Capture the cell that displays the provided text and extract its (x, y) central coordinate. 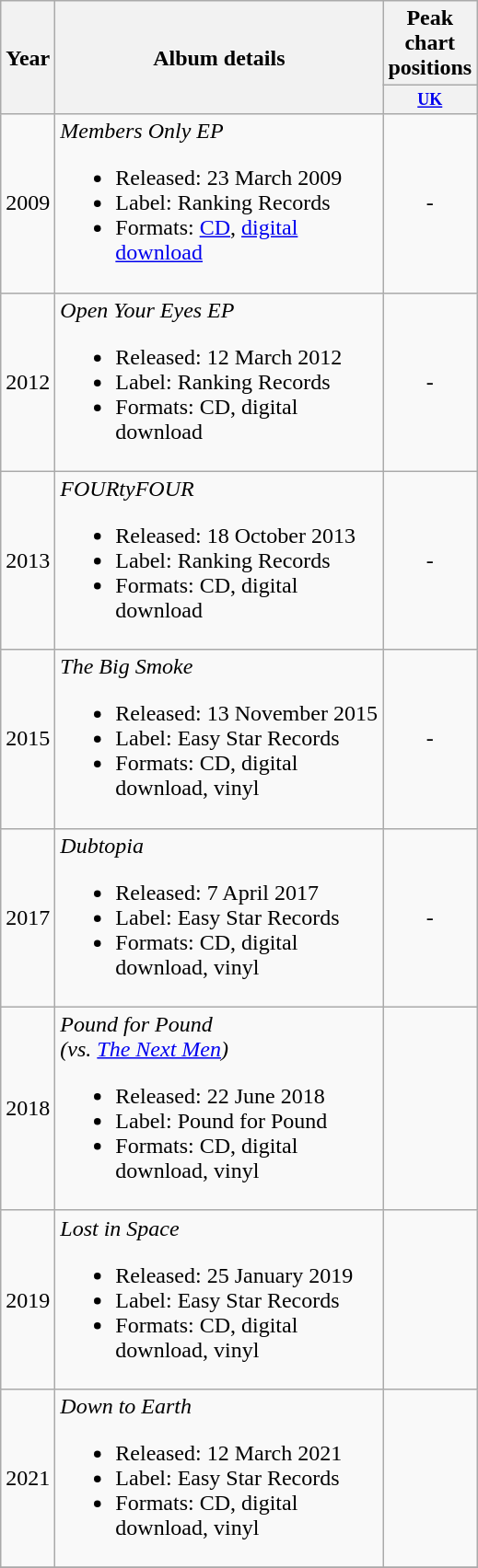
Pound for Pound(vs. The Next Men)Released: 22 June 2018 Label: Pound for PoundFormats: CD, digital download, vinyl (219, 1108)
2018 (28, 1108)
2015 (28, 739)
Members Only EPReleased: 23 March 2009Label: Ranking RecordsFormats: CD, digital download (219, 203)
UK (430, 99)
Year (28, 57)
Down to EarthReleased: 12 March 2021Label: Easy Star RecordsFormats: CD, digital download, vinyl (219, 1478)
FOURtyFOURReleased: 18 October 2013Label: Ranking RecordsFormats: CD, digital download (219, 560)
Lost in SpaceReleased: 25 January 2019 Label: Easy Star RecordsFormats: CD, digital download, vinyl (219, 1299)
2013 (28, 560)
2019 (28, 1299)
2021 (28, 1478)
The Big SmokeReleased: 13 November 2015Label: Easy Star RecordsFormats: CD, digital download, vinyl (219, 739)
Open Your Eyes EPReleased: 12 March 2012Label: Ranking RecordsFormats: CD, digital download (219, 382)
2012 (28, 382)
DubtopiaReleased: 7 April 2017Label: Easy Star RecordsFormats: CD, digital download, vinyl (219, 917)
Peak chart positions (430, 43)
2009 (28, 203)
2017 (28, 917)
Album details (219, 57)
